Capture the cell that displays the provided text and extract its [X, Y] central coordinate. 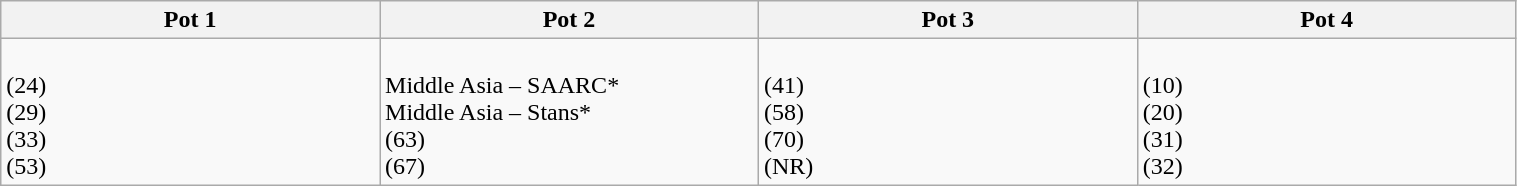
Pot 4 [1326, 20]
(24) (29) (33) (53) [190, 112]
Pot 2 [570, 20]
(41) (58) (70) (NR) [948, 112]
Middle Asia – SAARC* Middle Asia – Stans* (63) (67) [570, 112]
(10) (20) (31) (32) [1326, 112]
Pot 3 [948, 20]
Pot 1 [190, 20]
